Return [x, y] of the center of cell containing provided text 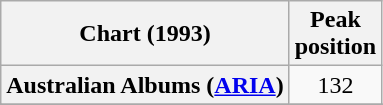
Australian Albums (ARIA) [145, 85]
Chart (1993) [145, 34]
132 [335, 85]
Peakposition [335, 34]
